Determine the (x, y) coordinate at the center of the cell enclosing the given text.  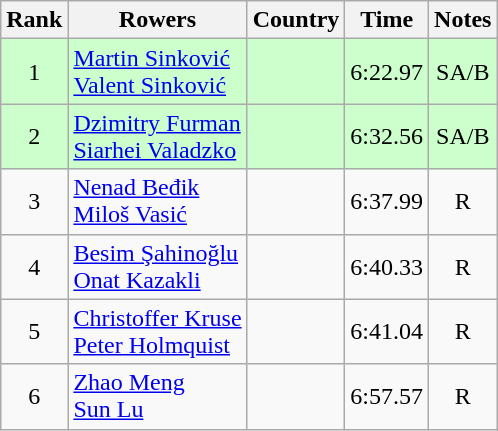
Martin SinkovićValent Sinković (158, 72)
Country (296, 20)
6:41.04 (387, 332)
Besim ŞahinoğluOnat Kazakli (158, 266)
6 (34, 396)
Zhao MengSun Lu (158, 396)
Christoffer KrusePeter Holmquist (158, 332)
3 (34, 202)
Time (387, 20)
Dzimitry FurmanSiarhei Valadzko (158, 136)
Rank (34, 20)
6:37.99 (387, 202)
6:32.56 (387, 136)
Nenad BeđikMiloš Vasić (158, 202)
6:57.57 (387, 396)
Notes (463, 20)
2 (34, 136)
1 (34, 72)
Rowers (158, 20)
6:40.33 (387, 266)
6:22.97 (387, 72)
4 (34, 266)
5 (34, 332)
